Extract the [x, y] coordinate from the center of the cell holding the provided text.  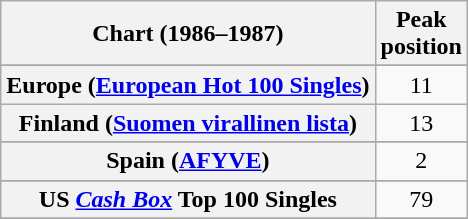
11 [421, 85]
Chart (1986–1987) [188, 34]
79 [421, 199]
Finland (Suomen virallinen lista) [188, 123]
2 [421, 161]
13 [421, 123]
Europe (European Hot 100 Singles) [188, 85]
Spain (AFYVE) [188, 161]
US Cash Box Top 100 Singles [188, 199]
Peakposition [421, 34]
